Extract the (X, Y) coordinate from the center of the cell holding the provided text.  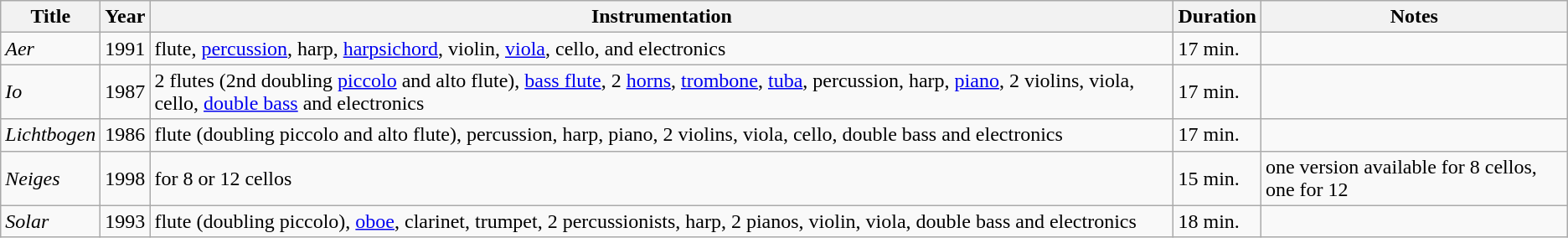
1987 (126, 92)
1986 (126, 135)
Instrumentation (662, 17)
18 min. (1217, 221)
for 8 or 12 cellos (662, 178)
1993 (126, 221)
Solar (50, 221)
15 min. (1217, 178)
flute, percussion, harp, harpsichord, violin, viola, cello, and electronics (662, 49)
one version available for 8 cellos, one for 12 (1414, 178)
Duration (1217, 17)
1991 (126, 49)
Year (126, 17)
flute (doubling piccolo), oboe, clarinet, trumpet, 2 percussionists, harp, 2 pianos, violin, viola, double bass and electronics (662, 221)
Io (50, 92)
flute (doubling piccolo and alto flute), percussion, harp, piano, 2 violins, viola, cello, double bass and electronics (662, 135)
Aer (50, 49)
Title (50, 17)
Neiges (50, 178)
Lichtbogen (50, 135)
1998 (126, 178)
Notes (1414, 17)
